Locate the cell with the specified text and output its (x, y) center coordinate. 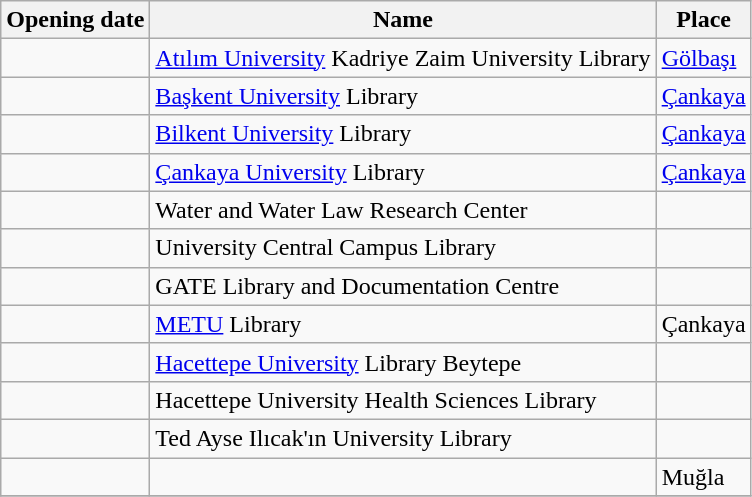
Place (704, 20)
University Central Campus Library (403, 248)
Muğla (704, 477)
Atılım University Kadriye Zaim University Library (403, 58)
Water and Water Law Research Center (403, 210)
Name (403, 20)
Başkent University Library (403, 96)
Çankaya University Library (403, 172)
Gölbaşı (704, 58)
METU Library (403, 324)
Hacettepe University Health Sciences Library (403, 400)
Bilkent University Library (403, 134)
Hacettepe University Library Beytepe (403, 362)
Ted Ayse Ilıcak'ın University Library (403, 438)
Opening date (76, 20)
GATE Library and Documentation Centre (403, 286)
